Locate the cell with the specified text and output its (x, y) center coordinate. 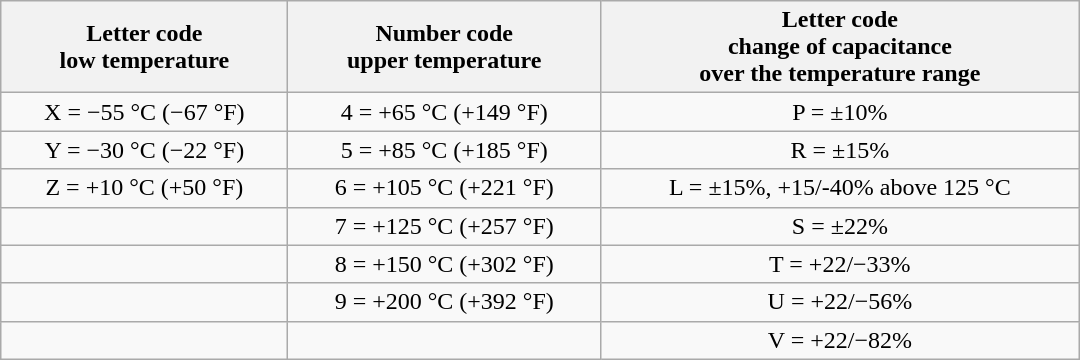
9 = +200 °C (+392 °F) (444, 302)
T = +22/−33% (840, 264)
Letter code low temperature (144, 47)
P = ±10% (840, 112)
V = +22/−82% (840, 340)
5 = +85 °C (+185 °F) (444, 150)
R = ±15% (840, 150)
U = +22/−56% (840, 302)
X = −55 °C (−67 °F) (144, 112)
6 = +105 °C (+221 °F) (444, 188)
8 = +150 °C (+302 °F) (444, 264)
Y = −30 °C (−22 °F) (144, 150)
Letter code change of capacitance over the temperature range (840, 47)
Number code upper temperature (444, 47)
L = ±15%, +15/-40% above 125 °C (840, 188)
7 = +125 °C (+257 °F) (444, 226)
S = ±22% (840, 226)
4 = +65 °C (+149 °F) (444, 112)
Z = +10 °C (+50 °F) (144, 188)
